Identify which cell holds the provided text, then report its (x, y) central coordinate. 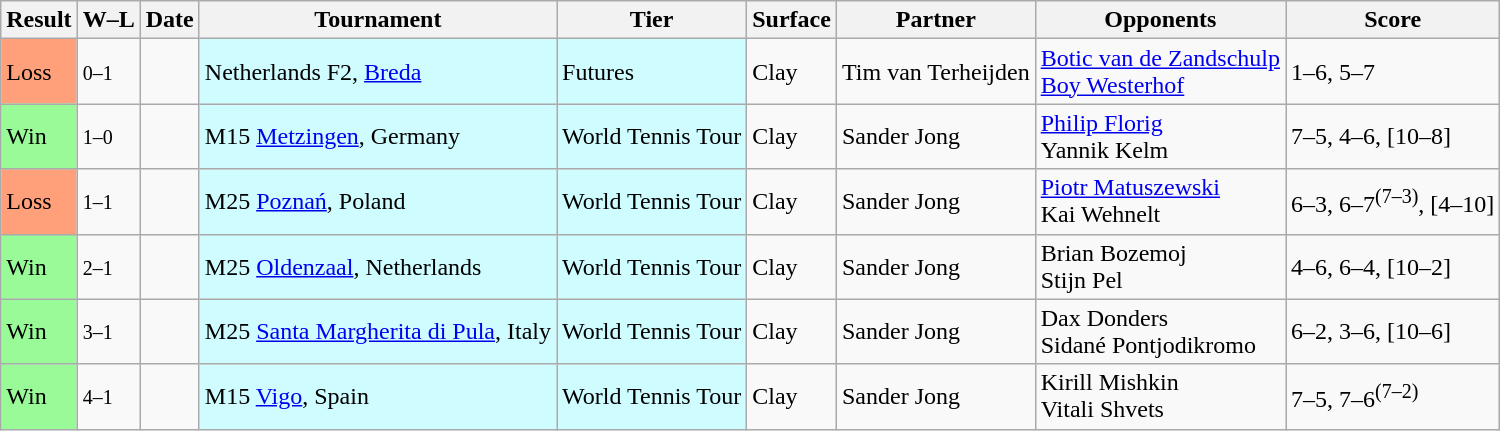
4–6, 6–4, [10–2] (1393, 266)
Dax Donders Sidané Pontjodikromo (1160, 332)
Score (1393, 20)
Piotr Matuszewski Kai Wehnelt (1160, 202)
3–1 (108, 332)
M15 Vigo, Spain (378, 396)
Partner (936, 20)
Result (39, 20)
Tournament (378, 20)
7–5, 4–6, [10–8] (1393, 136)
M25 Santa Margherita di Pula, Italy (378, 332)
Tim van Terheijden (936, 72)
Opponents (1160, 20)
6–2, 3–6, [10–6] (1393, 332)
M25 Poznań, Poland (378, 202)
1–0 (108, 136)
Futures (652, 72)
4–1 (108, 396)
0–1 (108, 72)
Kirill Mishkin Vitali Shvets (1160, 396)
Date (170, 20)
1–6, 5–7 (1393, 72)
Tier (652, 20)
Netherlands F2, Breda (378, 72)
1–1 (108, 202)
6–3, 6–7(7–3), [4–10] (1393, 202)
Brian Bozemoj Stijn Pel (1160, 266)
2–1 (108, 266)
W–L (108, 20)
Philip Florig Yannik Kelm (1160, 136)
Botic van de Zandschulp Boy Westerhof (1160, 72)
Surface (792, 20)
7–5, 7–6(7–2) (1393, 396)
M25 Oldenzaal, Netherlands (378, 266)
M15 Metzingen, Germany (378, 136)
